Extract the [X, Y] coordinate from the center of the cell holding the provided text.  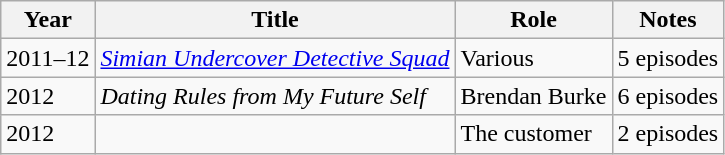
2011–12 [48, 58]
Year [48, 20]
Notes [668, 20]
Brendan Burke [534, 96]
Title [275, 20]
Role [534, 20]
Simian Undercover Detective Squad [275, 58]
6 episodes [668, 96]
The customer [534, 134]
Dating Rules from My Future Self [275, 96]
Various [534, 58]
5 episodes [668, 58]
2 episodes [668, 134]
